Identify which cell holds the provided text, then report its [x, y] central coordinate. 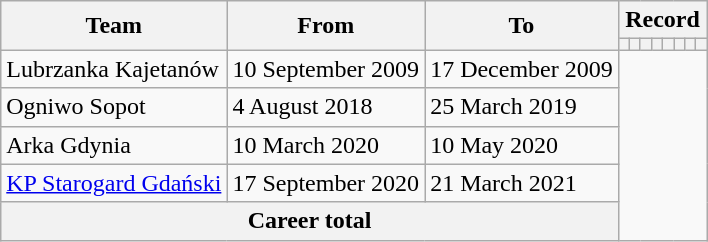
21 March 2021 [522, 183]
KP Starogard Gdański [114, 183]
To [522, 26]
From [326, 26]
Arka Gdynia [114, 145]
Ogniwo Sopot [114, 107]
10 March 2020 [326, 145]
17 September 2020 [326, 183]
4 August 2018 [326, 107]
10 September 2009 [326, 69]
10 May 2020 [522, 145]
Team [114, 26]
25 March 2019 [522, 107]
Record [662, 20]
17 December 2009 [522, 69]
Career total [310, 221]
Lubrzanka Kajetanów [114, 69]
